Detect which cell encompasses the target text, then output its [x, y] center coordinate. 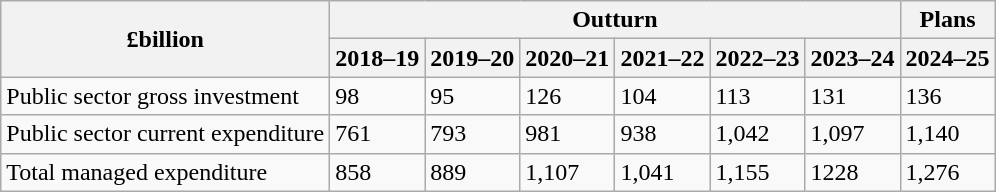
1,041 [662, 172]
793 [472, 134]
2020–21 [568, 58]
761 [378, 134]
981 [568, 134]
104 [662, 96]
Public sector current expenditure [166, 134]
131 [852, 96]
136 [948, 96]
95 [472, 96]
2022–23 [758, 58]
£billion [166, 39]
2018–19 [378, 58]
1,155 [758, 172]
98 [378, 96]
2023–24 [852, 58]
1228 [852, 172]
1,042 [758, 134]
2024–25 [948, 58]
1,107 [568, 172]
938 [662, 134]
1,097 [852, 134]
126 [568, 96]
Public sector gross investment [166, 96]
Outturn [615, 20]
858 [378, 172]
Total managed expenditure [166, 172]
889 [472, 172]
2019–20 [472, 58]
1,276 [948, 172]
Plans [948, 20]
2021–22 [662, 58]
1,140 [948, 134]
113 [758, 96]
